Detect which cell encompasses the target text, then output its [x, y] center coordinate. 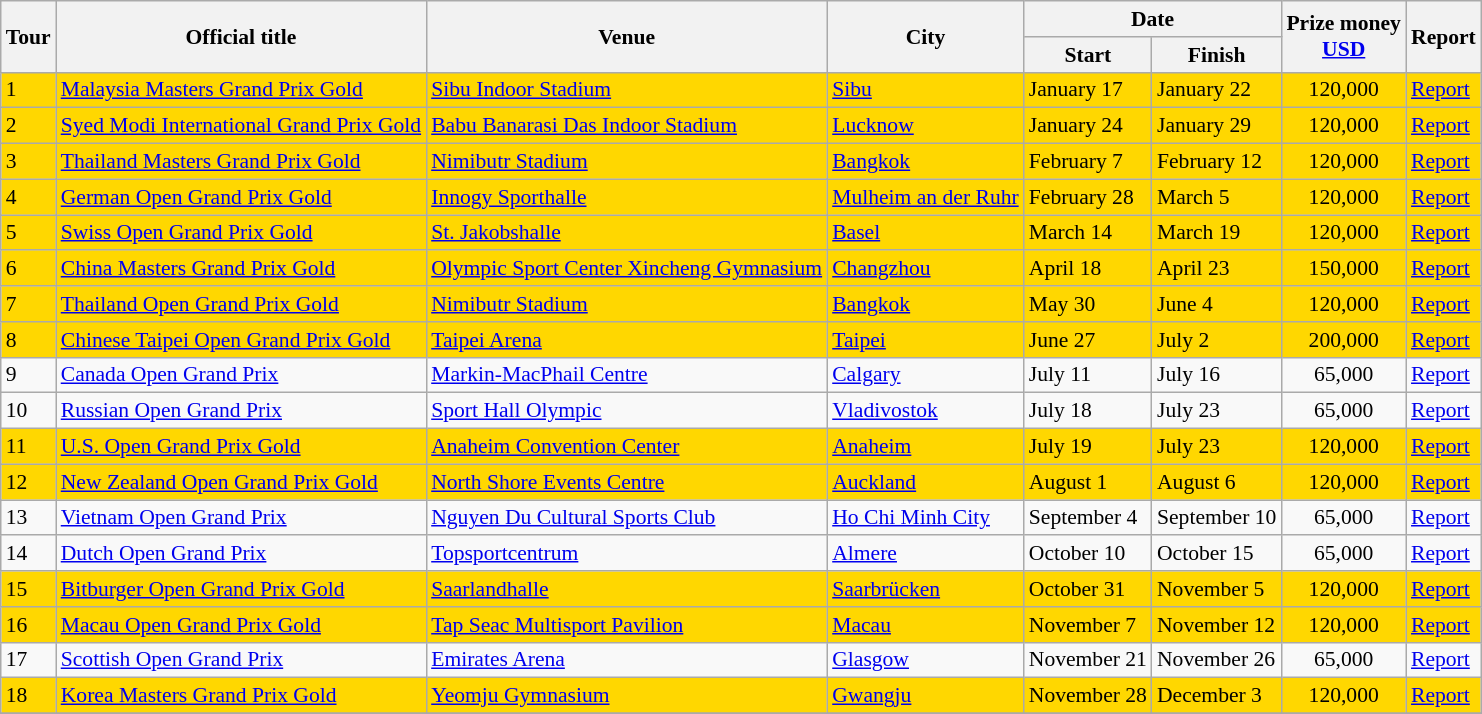
12 [28, 482]
Lucknow [926, 126]
November 5 [1216, 589]
Changzhou [926, 269]
13 [28, 518]
May 30 [1088, 304]
October 15 [1216, 554]
Olympic Sport Center Xincheng Gymnasium [626, 269]
October 31 [1088, 589]
Nguyen Du Cultural Sports Club [626, 518]
Mulheim an der Ruhr [926, 197]
January 29 [1216, 126]
July 2 [1216, 340]
January 24 [1088, 126]
March 19 [1216, 233]
16 [28, 625]
Anaheim Convention Center [626, 447]
1 [28, 90]
Dutch Open Grand Prix [241, 554]
China Masters Grand Prix Gold [241, 269]
Thailand Open Grand Prix Gold [241, 304]
15 [28, 589]
Thailand Masters Grand Prix Gold [241, 162]
St. Jakobshalle [626, 233]
City [926, 36]
January 17 [1088, 90]
February 28 [1088, 197]
Scottish Open Grand Prix [241, 660]
April 23 [1216, 269]
Macau [926, 625]
6 [28, 269]
August 1 [1088, 482]
Markin-MacPhail Centre [626, 375]
Tour [28, 36]
Venue [626, 36]
July 16 [1216, 375]
Sibu [926, 90]
North Shore Events Centre [626, 482]
2 [28, 126]
Basel [926, 233]
German Open Grand Prix Gold [241, 197]
January 22 [1216, 90]
Vladivostok [926, 411]
Taipei [926, 340]
5 [28, 233]
Calgary [926, 375]
March 14 [1088, 233]
8 [28, 340]
150,000 [1344, 269]
Date [1153, 19]
17 [28, 660]
200,000 [1344, 340]
December 3 [1216, 696]
July 18 [1088, 411]
Ho Chi Minh City [926, 518]
Bitburger Open Grand Prix Gold [241, 589]
February 12 [1216, 162]
Taipei Arena [626, 340]
Finish [1216, 55]
Glasgow [926, 660]
11 [28, 447]
Official title [241, 36]
Canada Open Grand Prix [241, 375]
Russian Open Grand Prix [241, 411]
Yeomju Gymnasium [626, 696]
April 18 [1088, 269]
Anaheim [926, 447]
Sibu Indoor Stadium [626, 90]
Swiss Open Grand Prix Gold [241, 233]
9 [28, 375]
Innogy Sporthalle [626, 197]
14 [28, 554]
July 19 [1088, 447]
Macau Open Grand Prix Gold [241, 625]
August 6 [1216, 482]
March 5 [1216, 197]
Chinese Taipei Open Grand Prix Gold [241, 340]
Syed Modi International Grand Prix Gold [241, 126]
Sport Hall Olympic [626, 411]
Start [1088, 55]
Malaysia Masters Grand Prix Gold [241, 90]
November 26 [1216, 660]
November 12 [1216, 625]
New Zealand Open Grand Prix Gold [241, 482]
Auckland [926, 482]
June 4 [1216, 304]
November 21 [1088, 660]
4 [28, 197]
10 [28, 411]
June 27 [1088, 340]
7 [28, 304]
Korea Masters Grand Prix Gold [241, 696]
Saarbrücken [926, 589]
July 11 [1088, 375]
Tap Seac Multisport Pavilion [626, 625]
18 [28, 696]
Vietnam Open Grand Prix [241, 518]
Babu Banarasi Das Indoor Stadium [626, 126]
February 7 [1088, 162]
Gwangju [926, 696]
Topsportcentrum [626, 554]
Emirates Arena [626, 660]
3 [28, 162]
September 10 [1216, 518]
U.S. Open Grand Prix Gold [241, 447]
Prize money USD [1344, 36]
September 4 [1088, 518]
Saarlandhalle [626, 589]
November 7 [1088, 625]
Almere [926, 554]
November 28 [1088, 696]
October 10 [1088, 554]
